Output the (x, y) coordinate of the center of the cell containing the given text.  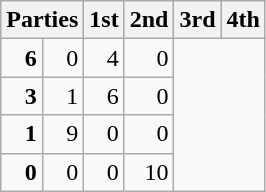
3 (22, 96)
10 (149, 172)
4th (243, 20)
Parties (42, 20)
4 (104, 58)
3rd (198, 20)
1st (104, 20)
2nd (149, 20)
9 (63, 134)
